Locate the cell with the specified text and output its (X, Y) center coordinate. 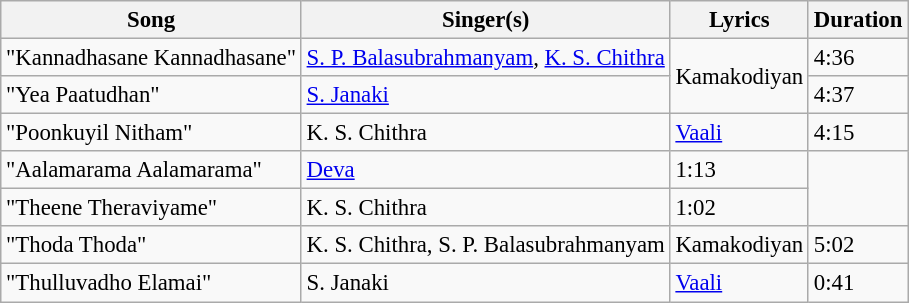
Lyrics (739, 20)
0:41 (858, 283)
"Thoda Thoda" (152, 245)
1:02 (739, 208)
Singer(s) (486, 20)
"Aalamarama Aalamarama" (152, 170)
"Theene Theraviyame" (152, 208)
"Kannadhasane Kannadhasane" (152, 58)
Deva (486, 170)
Duration (858, 20)
S. P. Balasubrahmanyam, K. S. Chithra (486, 58)
4:15 (858, 133)
Song (152, 20)
"Poonkuyil Nitham" (152, 133)
4:36 (858, 58)
"Yea Paatudhan" (152, 95)
1:13 (739, 170)
"Thulluvadho Elamai" (152, 283)
5:02 (858, 245)
4:37 (858, 95)
K. S. Chithra, S. P. Balasubrahmanyam (486, 245)
